Return the [X, Y] coordinate for the center point of the cell that contains the specified text.  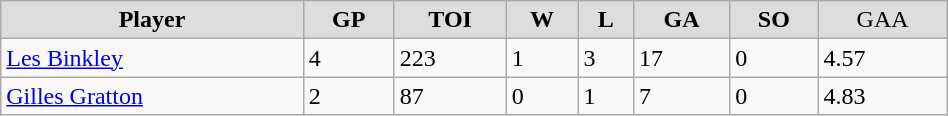
SO [774, 20]
Gilles Gratton [152, 96]
L [606, 20]
4 [348, 58]
17 [681, 58]
3 [606, 58]
87 [450, 96]
4.83 [882, 96]
2 [348, 96]
Player [152, 20]
W [542, 20]
223 [450, 58]
GP [348, 20]
Les Binkley [152, 58]
GA [681, 20]
7 [681, 96]
4.57 [882, 58]
GAA [882, 20]
TOI [450, 20]
